From the cell containing the given text, extract its center point as [X, Y] coordinate. 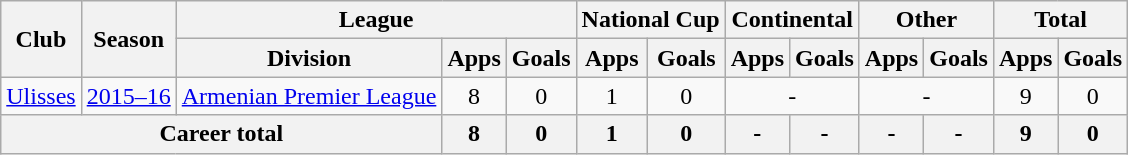
Career total [222, 134]
Continental [792, 20]
Division [309, 58]
Other [926, 20]
League [376, 20]
National Cup [650, 20]
Ulisses [41, 96]
Armenian Premier League [309, 96]
Club [41, 39]
2015–16 [128, 96]
Total [1060, 20]
Season [128, 39]
